Extract the (X, Y) coordinate from the center of the cell holding the provided text.  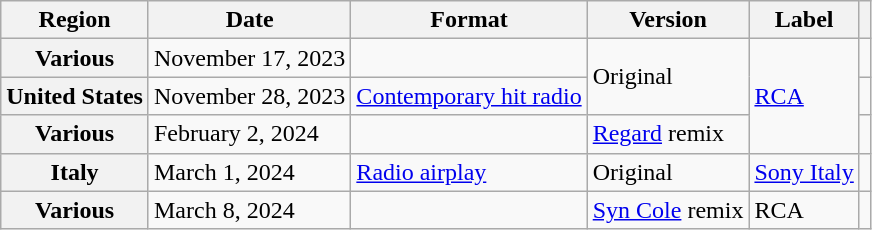
Syn Cole remix (668, 210)
November 17, 2023 (249, 58)
United States (75, 96)
Region (75, 20)
Sony Italy (804, 172)
Italy (75, 172)
Date (249, 20)
February 2, 2024 (249, 134)
March 8, 2024 (249, 210)
November 28, 2023 (249, 96)
Contemporary hit radio (469, 96)
Format (469, 20)
Version (668, 20)
Regard remix (668, 134)
March 1, 2024 (249, 172)
Label (804, 20)
Radio airplay (469, 172)
